Determine the [X, Y] coordinate at the center of the cell enclosing the given text.  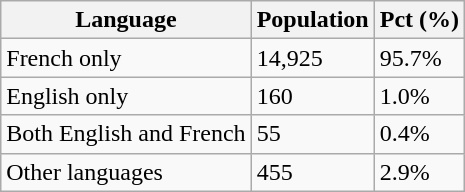
95.7% [419, 58]
14,925 [312, 58]
French only [126, 58]
Pct (%) [419, 20]
0.4% [419, 134]
160 [312, 96]
Other languages [126, 172]
English only [126, 96]
55 [312, 134]
2.9% [419, 172]
Both English and French [126, 134]
1.0% [419, 96]
Population [312, 20]
455 [312, 172]
Language [126, 20]
